Output the (x, y) coordinate of the center of the cell containing the given text.  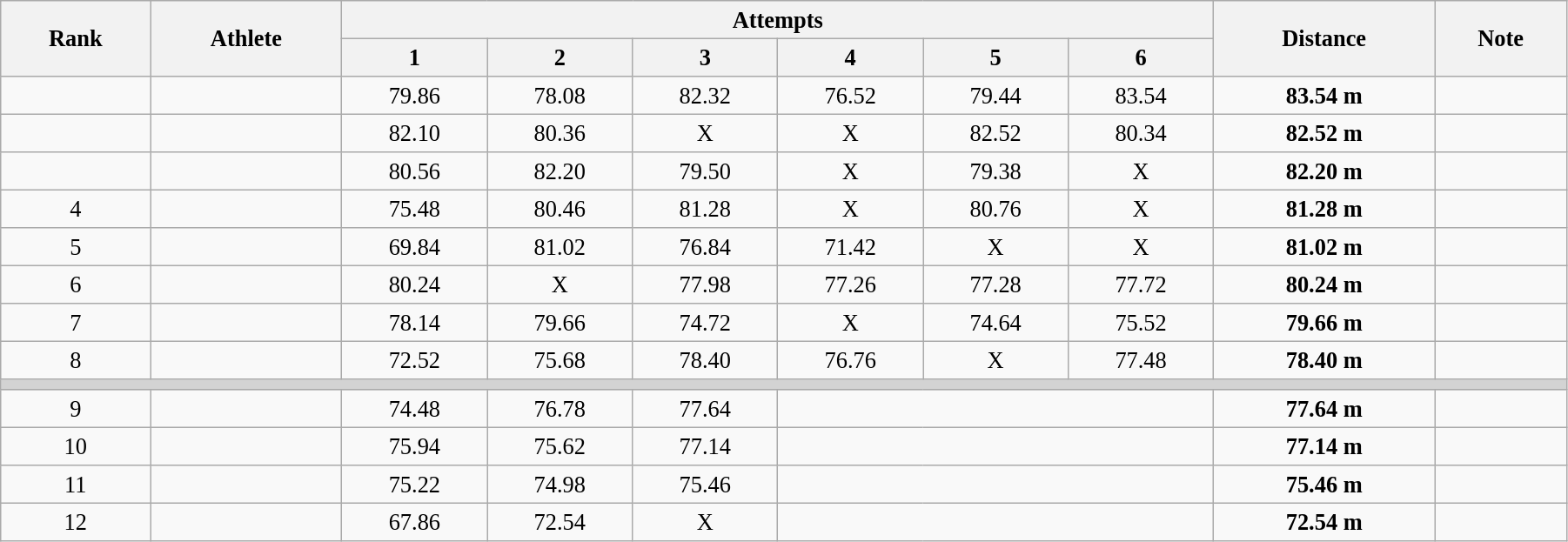
Attempts (778, 19)
81.02 (560, 247)
75.22 (414, 485)
80.56 (414, 171)
79.44 (995, 95)
67.86 (414, 522)
74.98 (560, 485)
71.42 (851, 247)
77.98 (705, 284)
82.52 m (1324, 133)
77.14 (705, 446)
74.48 (414, 409)
74.72 (705, 323)
82.52 (995, 133)
81.28 (705, 209)
76.76 (851, 360)
10 (76, 446)
8 (76, 360)
72.54 m (1324, 522)
76.52 (851, 95)
79.86 (414, 95)
79.66 m (1324, 323)
80.24 (414, 284)
76.84 (705, 247)
77.72 (1142, 284)
79.66 (560, 323)
69.84 (414, 247)
78.40 m (1324, 360)
1 (414, 57)
80.24 m (1324, 284)
11 (76, 485)
2 (560, 57)
81.02 m (1324, 247)
77.64 m (1324, 409)
82.10 (414, 133)
Rank (76, 38)
83.54 m (1324, 95)
9 (76, 409)
81.28 m (1324, 209)
74.64 (995, 323)
75.62 (560, 446)
Note (1501, 38)
75.46 m (1324, 485)
Distance (1324, 38)
82.20 (560, 171)
79.50 (705, 171)
82.32 (705, 95)
80.36 (560, 133)
79.38 (995, 171)
76.78 (560, 409)
75.46 (705, 485)
75.94 (414, 446)
3 (705, 57)
75.48 (414, 209)
78.40 (705, 360)
72.52 (414, 360)
7 (76, 323)
75.68 (560, 360)
78.14 (414, 323)
82.20 m (1324, 171)
77.14 m (1324, 446)
80.34 (1142, 133)
Athlete (246, 38)
80.76 (995, 209)
77.48 (1142, 360)
78.08 (560, 95)
72.54 (560, 522)
80.46 (560, 209)
77.64 (705, 409)
75.52 (1142, 323)
77.26 (851, 284)
83.54 (1142, 95)
12 (76, 522)
77.28 (995, 284)
